Find where the given text appears and provide that cell's center as [X, Y] coordinate. 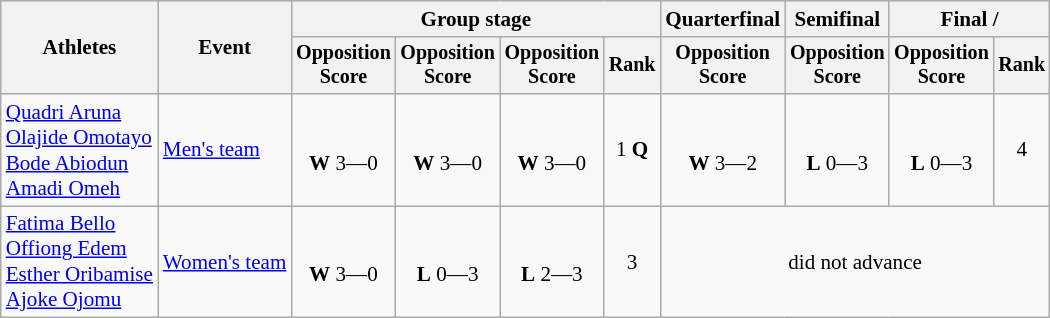
Group stage [476, 18]
Men's team [224, 150]
1 Q [632, 150]
Final / [969, 18]
Semifinal [837, 18]
Quadri Aruna Olajide Omotayo Bode Abiodun Amadi Omeh [80, 150]
4 [1022, 150]
Quarterfinal [722, 18]
Event [224, 48]
L 2―3 [552, 262]
Women's team [224, 262]
Athletes [80, 48]
did not advance [855, 262]
3 [632, 262]
W 3―2 [722, 150]
Fatima Bello Offiong Edem Esther Oribamise Ajoke Ojomu [80, 262]
